Extract the [X, Y] coordinate from the center of the cell holding the provided text.  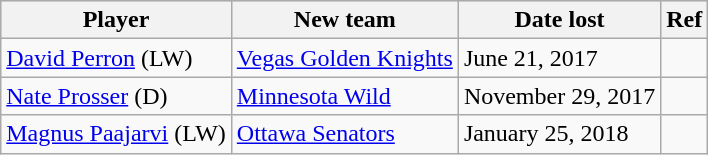
June 21, 2017 [559, 58]
Date lost [559, 20]
January 25, 2018 [559, 134]
Magnus Paajarvi (LW) [116, 134]
Vegas Golden Knights [344, 58]
New team [344, 20]
Nate Prosser (D) [116, 96]
David Perron (LW) [116, 58]
Minnesota Wild [344, 96]
Ref [684, 20]
Ottawa Senators [344, 134]
Player [116, 20]
November 29, 2017 [559, 96]
